Locate the cell with the specified text and output its (x, y) center coordinate. 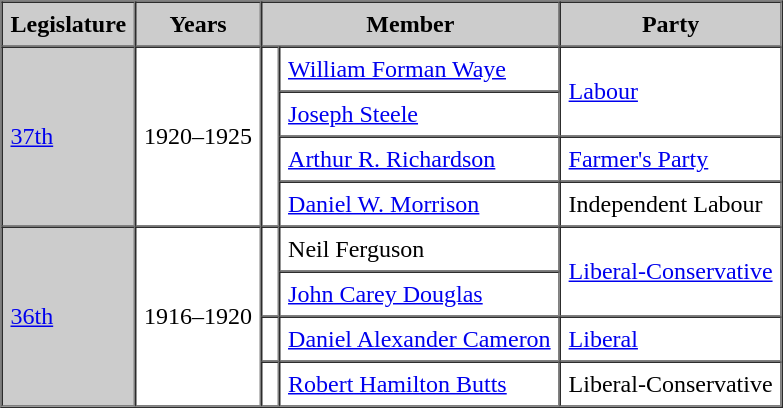
1916–1920 (198, 316)
Robert Hamilton Butts (420, 384)
36th (69, 316)
Liberal (671, 338)
John Carey Douglas (420, 294)
37th (69, 136)
Party (671, 24)
Labour (671, 91)
Legislature (69, 24)
Daniel W. Morrison (420, 204)
Independent Labour (671, 204)
Years (198, 24)
Neil Ferguson (420, 248)
Arthur R. Richardson (420, 158)
Joseph Steele (420, 114)
1920–1925 (198, 136)
Farmer's Party (671, 158)
William Forman Waye (420, 68)
Member (410, 24)
Daniel Alexander Cameron (420, 338)
